Identify which cell holds the provided text, then report its [x, y] central coordinate. 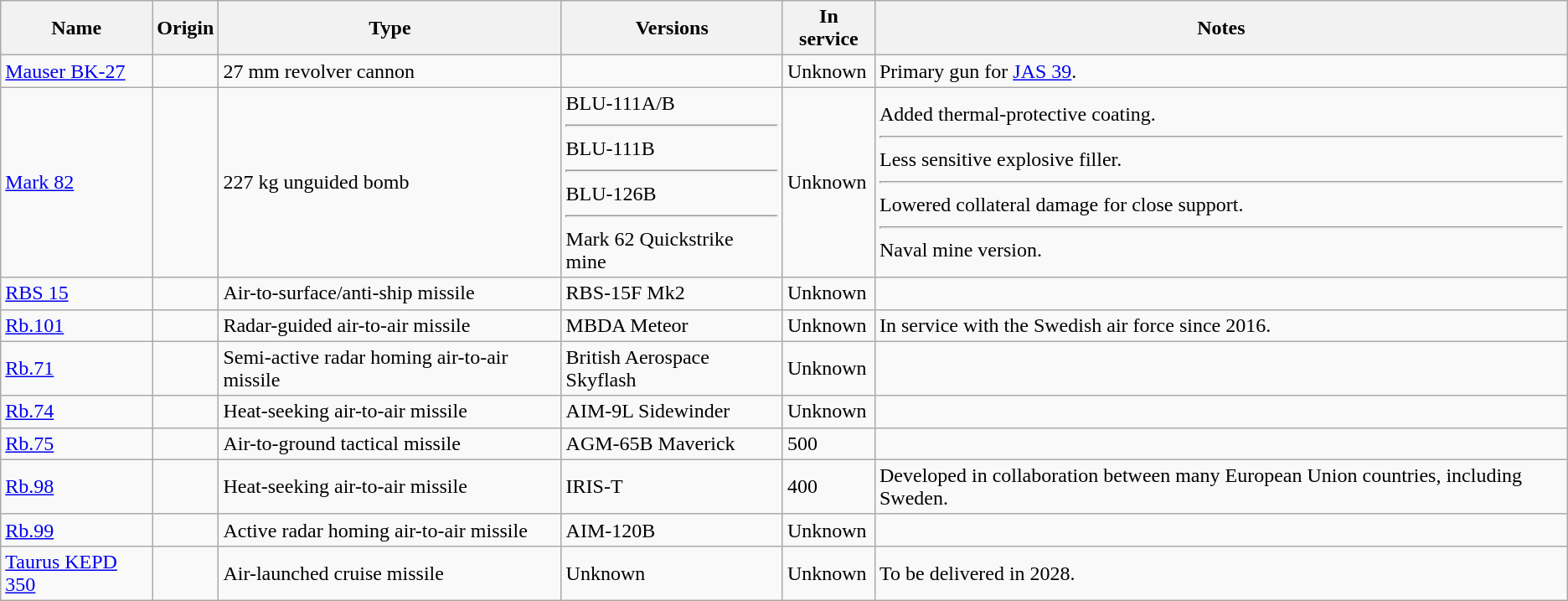
Semi-active radar homing air-to-air missile [390, 369]
RBS-15F Mk2 [672, 293]
Notes [1221, 28]
To be delivered in 2028. [1221, 573]
AIM-120B [672, 530]
In service with the Swedish air force since 2016. [1221, 325]
400 [828, 486]
Taurus KEPD 350 [77, 573]
Rb.98 [77, 486]
Name [77, 28]
AIM-9L Sidewinder [672, 412]
Rb.74 [77, 412]
Rb.71 [77, 369]
Added thermal-protective coating.Less sensitive explosive filler.Lowered collateral damage for close support.Naval mine version. [1221, 183]
500 [828, 443]
RBS 15 [77, 293]
Air-to-surface/anti-ship missile [390, 293]
Rb.75 [77, 443]
Mark 82 [77, 183]
IRIS-T [672, 486]
Mauser BK-27 [77, 71]
BLU-111A/BBLU-111BBLU-126BMark 62 Quickstrike mine [672, 183]
27 mm revolver cannon [390, 71]
227 kg unguided bomb [390, 183]
Radar-guided air-to-air missile [390, 325]
In service [828, 28]
Air-to-ground tactical missile [390, 443]
Primary gun for JAS 39. [1221, 71]
Versions [672, 28]
MBDA Meteor [672, 325]
AGM-65B Maverick [672, 443]
Air-launched cruise missile [390, 573]
Type [390, 28]
Origin [186, 28]
British Aerospace Skyflash [672, 369]
Active radar homing air-to-air missile [390, 530]
Developed in collaboration between many European Union countries, including Sweden. [1221, 486]
Rb.101 [77, 325]
Rb.99 [77, 530]
